Capture the cell that displays the provided text and extract its [X, Y] central coordinate. 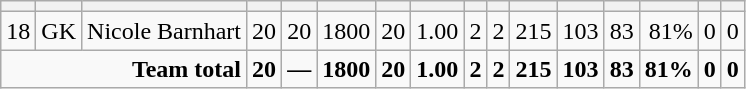
18 [18, 31]
Nicole Barnhart [164, 31]
GK [59, 31]
— [300, 69]
Team total [124, 69]
